Find where the given text appears and provide that cell's center as [x, y] coordinate. 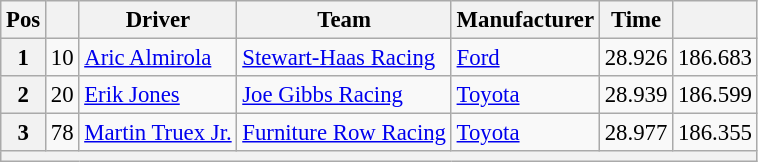
Team [344, 20]
Joe Gibbs Racing [344, 95]
186.683 [716, 58]
1 [24, 58]
Manufacturer [525, 20]
Driver [158, 20]
186.355 [716, 133]
28.939 [636, 95]
Erik Jones [158, 95]
3 [24, 133]
Time [636, 20]
Stewart-Haas Racing [344, 58]
Pos [24, 20]
10 [62, 58]
20 [62, 95]
28.977 [636, 133]
Ford [525, 58]
Martin Truex Jr. [158, 133]
Aric Almirola [158, 58]
186.599 [716, 95]
Furniture Row Racing [344, 133]
28.926 [636, 58]
2 [24, 95]
78 [62, 133]
